Pinpoint the cell where the given text exists, returning its [X, Y] midpoint coordinate. 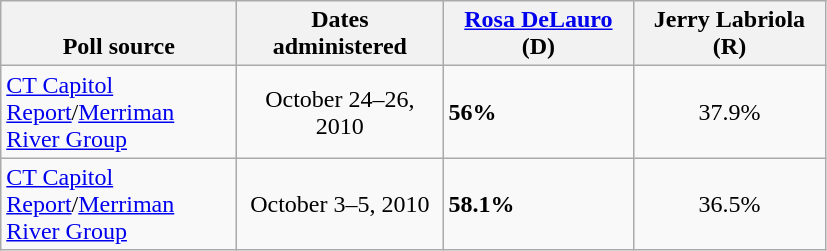
56% [538, 112]
Jerry Labriola (R) [730, 34]
37.9% [730, 112]
Poll source [119, 34]
Rosa DeLauro (D) [538, 34]
58.1% [538, 204]
October 3–5, 2010 [340, 204]
36.5% [730, 204]
October 24–26, 2010 [340, 112]
Dates administered [340, 34]
